For the text-containing cell, return its midpoint in (X, Y) coordinate format. 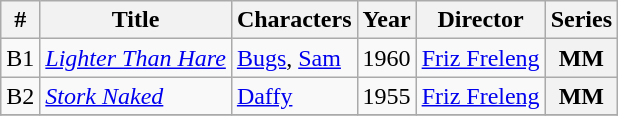
Bugs, Sam (294, 58)
Year (386, 20)
# (20, 20)
1960 (386, 58)
B2 (20, 96)
Lighter Than Hare (136, 58)
Daffy (294, 96)
Series (581, 20)
Title (136, 20)
1955 (386, 96)
Stork Naked (136, 96)
Characters (294, 20)
Director (480, 20)
B1 (20, 58)
